Find where the given text appears and provide that cell's center as (X, Y) coordinate. 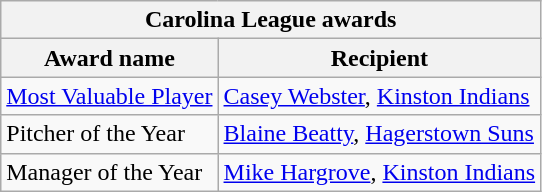
Award name (110, 58)
Pitcher of the Year (110, 134)
Casey Webster, Kinston Indians (380, 96)
Mike Hargrove, Kinston Indians (380, 172)
Manager of the Year (110, 172)
Carolina League awards (271, 20)
Most Valuable Player (110, 96)
Recipient (380, 58)
Blaine Beatty, Hagerstown Suns (380, 134)
